Capture the cell that displays the provided text and extract its (X, Y) central coordinate. 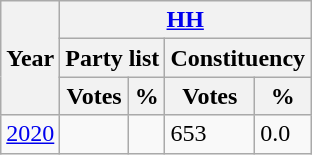
Party list (112, 58)
0.0 (283, 134)
2020 (30, 134)
Year (30, 58)
653 (210, 134)
Constituency (238, 58)
HH (186, 20)
